Search for the cell housing the specified text and yield its [X, Y] center coordinate. 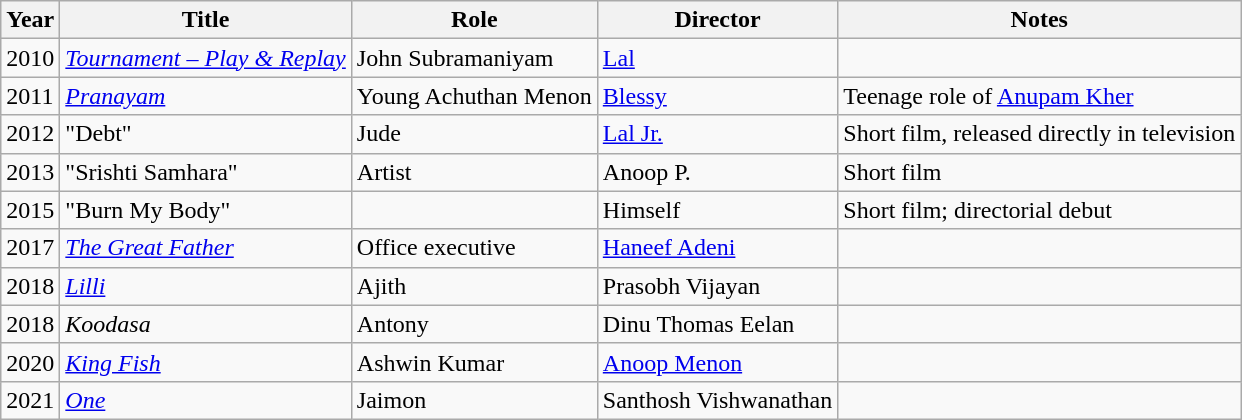
Pranayam [206, 96]
Santhosh Vishwanathan [717, 400]
Jaimon [474, 400]
Haneef Adeni [717, 248]
Koodasa [206, 324]
Lal Jr. [717, 134]
Ashwin Kumar [474, 362]
Lal [717, 58]
Director [717, 20]
2012 [30, 134]
2010 [30, 58]
Artist [474, 172]
Office executive [474, 248]
"Srishti Samhara" [206, 172]
Title [206, 20]
Prasobh Vijayan [717, 286]
2011 [30, 96]
Antony [474, 324]
2015 [30, 210]
Ajith [474, 286]
Anoop P. [717, 172]
2020 [30, 362]
Anoop Menon [717, 362]
Himself [717, 210]
"Debt" [206, 134]
King Fish [206, 362]
John Subramaniyam [474, 58]
Short film, released directly in television [1040, 134]
Short film [1040, 172]
Lilli [206, 286]
Jude [474, 134]
2017 [30, 248]
Dinu Thomas Eelan [717, 324]
Role [474, 20]
Teenage role of Anupam Kher [1040, 96]
Young Achuthan Menon [474, 96]
Blessy [717, 96]
Short film; directorial debut [1040, 210]
2013 [30, 172]
Year [30, 20]
The Great Father [206, 248]
One [206, 400]
2021 [30, 400]
Tournament – Play & Replay [206, 58]
"Burn My Body" [206, 210]
Notes [1040, 20]
